Scan for the cell matching the given text and deliver its (x, y) coordinate at center. 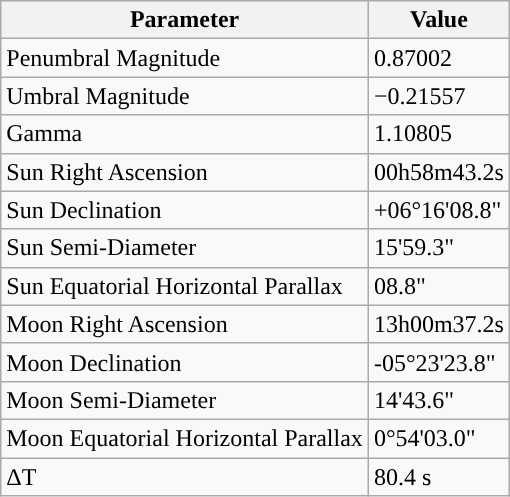
80.4 s (438, 477)
Umbral Magnitude (185, 96)
Gamma (185, 134)
0.87002 (438, 58)
1.10805 (438, 134)
−0.21557 (438, 96)
Moon Declination (185, 362)
0°54'03.0" (438, 438)
00h58m43.2s (438, 172)
08.8" (438, 286)
Sun Semi-Diameter (185, 248)
Sun Right Ascension (185, 172)
+06°16'08.8" (438, 210)
Moon Equatorial Horizontal Parallax (185, 438)
13h00m37.2s (438, 324)
Value (438, 20)
Sun Declination (185, 210)
Sun Equatorial Horizontal Parallax (185, 286)
Penumbral Magnitude (185, 58)
-05°23'23.8" (438, 362)
Moon Semi-Diameter (185, 400)
Parameter (185, 20)
14'43.6" (438, 400)
ΔT (185, 477)
Moon Right Ascension (185, 324)
15'59.3" (438, 248)
